Pinpoint the cell where the given text exists, returning its (x, y) midpoint coordinate. 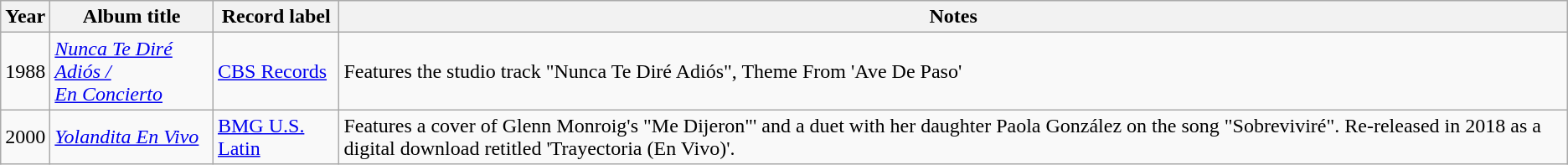
2000 (25, 137)
CBS Records (276, 71)
Year (25, 17)
BMG U.S. Latin (276, 137)
1988 (25, 71)
Notes (953, 17)
Nunca Te Diré Adiós / En Concierto (132, 71)
Album title (132, 17)
Yolandita En Vivo (132, 137)
Record label (276, 17)
Features the studio track "Nunca Te Diré Adiós", Theme From 'Ave De Paso' (953, 71)
